Output the (x, y) coordinate of the center of the cell containing the given text.  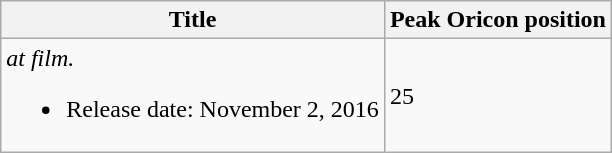
25 (498, 96)
Title (193, 20)
at film.Release date: November 2, 2016 (193, 96)
Peak Oricon position (498, 20)
